Output the (x, y) coordinate of the center of the cell containing the given text.  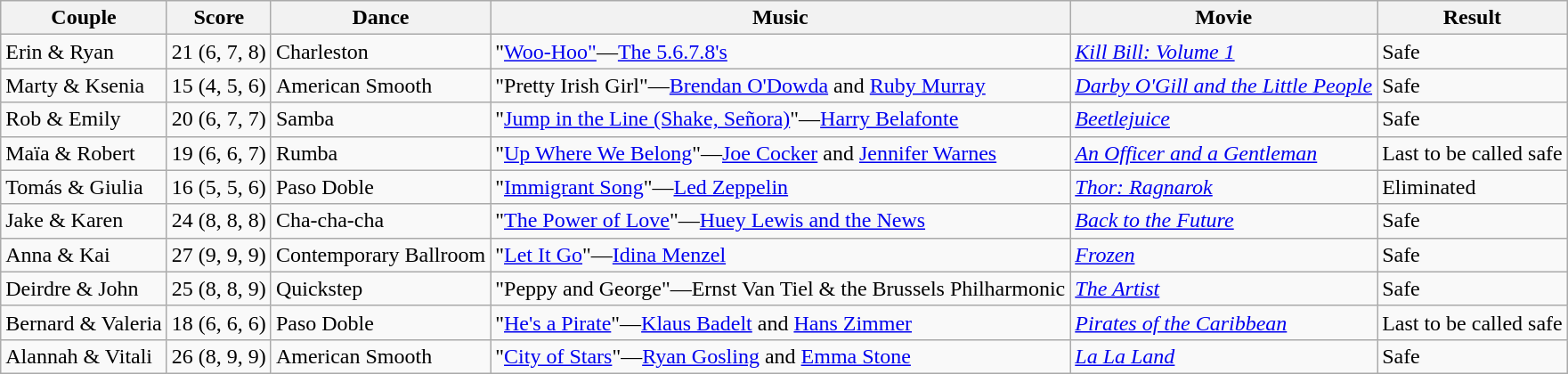
The Artist (1223, 289)
Back to the Future (1223, 221)
Beetlejuice (1223, 119)
Movie (1223, 18)
Frozen (1223, 255)
Samba (380, 119)
"The Power of Love"—Huey Lewis and the News (780, 221)
15 (4, 5, 6) (219, 85)
Eliminated (1473, 187)
Charleston (380, 52)
"He's a Pirate"—Klaus Badelt and Hans Zimmer (780, 322)
18 (6, 6, 6) (219, 322)
Deirdre & John (84, 289)
26 (8, 9, 9) (219, 356)
24 (8, 8, 8) (219, 221)
Darby O'Gill and the Little People (1223, 85)
Rob & Emily (84, 119)
Bernard & Valeria (84, 322)
Alannah & Vitali (84, 356)
Maïa & Robert (84, 153)
"Woo-Hoo"—The 5.6.7.8's (780, 52)
"Let It Go"—Idina Menzel (780, 255)
Dance (380, 18)
21 (6, 7, 8) (219, 52)
Result (1473, 18)
25 (8, 8, 9) (219, 289)
"City of Stars"—Ryan Gosling and Emma Stone (780, 356)
"Jump in the Line (Shake, Señora)"—Harry Belafonte (780, 119)
Kill Bill: Volume 1 (1223, 52)
20 (6, 7, 7) (219, 119)
An Officer and a Gentleman (1223, 153)
19 (6, 6, 7) (219, 153)
Pirates of the Caribbean (1223, 322)
"Up Where We Belong"—Joe Cocker and Jennifer Warnes (780, 153)
Thor: Ragnarok (1223, 187)
Couple (84, 18)
Marty & Ksenia (84, 85)
Cha-cha-cha (380, 221)
Rumba (380, 153)
La La Land (1223, 356)
Music (780, 18)
"Peppy and George"—Ernst Van Tiel & the Brussels Philharmonic (780, 289)
Erin & Ryan (84, 52)
16 (5, 5, 6) (219, 187)
"Immigrant Song"—Led Zeppelin (780, 187)
Anna & Kai (84, 255)
Jake & Karen (84, 221)
Contemporary Ballroom (380, 255)
27 (9, 9, 9) (219, 255)
Score (219, 18)
"Pretty Irish Girl"—Brendan O'Dowda and Ruby Murray (780, 85)
Tomás & Giulia (84, 187)
Quickstep (380, 289)
